For the text-containing cell, return its midpoint in [X, Y] coordinate format. 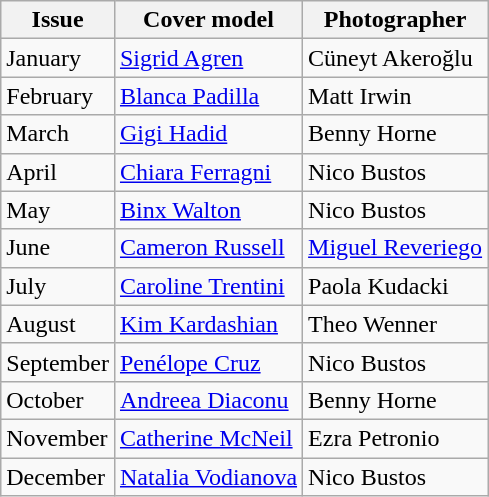
Ezra Petronio [396, 438]
Matt Irwin [396, 96]
Issue [58, 20]
Paola Kudacki [396, 286]
Catherine McNeil [208, 438]
Cüneyt Akeroğlu [396, 58]
February [58, 96]
October [58, 400]
July [58, 286]
January [58, 58]
Andreea Diaconu [208, 400]
June [58, 248]
Sigrid Agren [208, 58]
April [58, 172]
August [58, 324]
Miguel Reveriego [396, 248]
Blanca Padilla [208, 96]
Theo Wenner [396, 324]
September [58, 362]
March [58, 134]
Kim Kardashian [208, 324]
May [58, 210]
Chiara Ferragni [208, 172]
Caroline Trentini [208, 286]
Penélope Cruz [208, 362]
Natalia Vodianova [208, 477]
Cameron Russell [208, 248]
Cover model [208, 20]
Binx Walton [208, 210]
Photographer [396, 20]
November [58, 438]
December [58, 477]
Gigi Hadid [208, 134]
